For the text-containing cell, return its midpoint in (x, y) coordinate format. 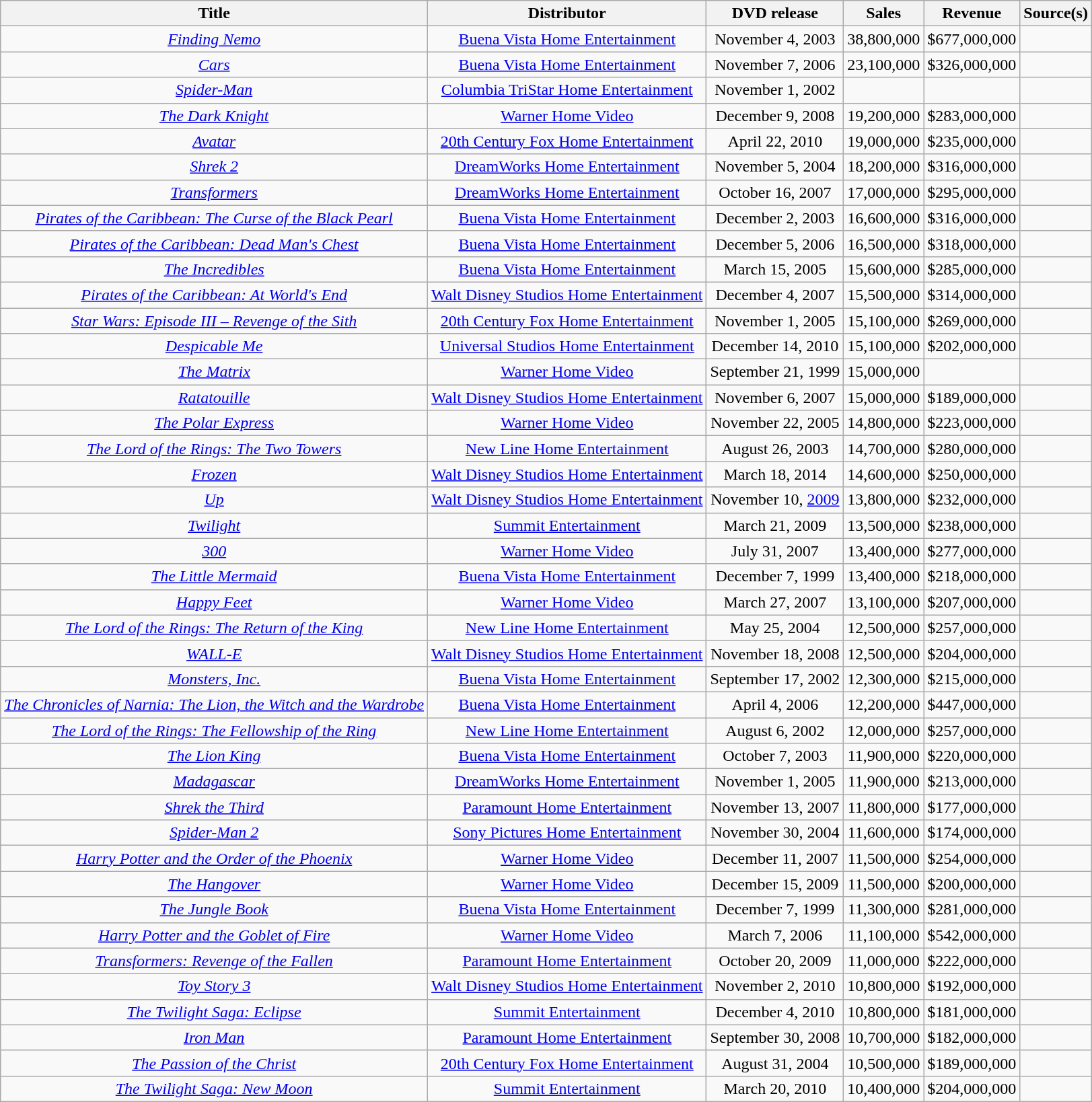
$677,000,000 (972, 39)
11,800,000 (884, 807)
The Chronicles of Narnia: The Lion, the Witch and the Wardrobe (214, 704)
November 5, 2004 (775, 167)
December 2, 2003 (775, 218)
March 27, 2007 (775, 602)
September 17, 2002 (775, 679)
Despicable Me (214, 346)
April 4, 2006 (775, 704)
October 7, 2003 (775, 756)
The Jungle Book (214, 910)
December 5, 2006 (775, 244)
Sales (884, 13)
November 13, 2007 (775, 807)
November 2, 2010 (775, 986)
July 31, 2007 (775, 551)
$277,000,000 (972, 551)
23,100,000 (884, 65)
$213,000,000 (972, 782)
November 1, 2002 (775, 90)
12,000,000 (884, 730)
13,500,000 (884, 525)
13,800,000 (884, 500)
18,200,000 (884, 167)
$177,000,000 (972, 807)
Twilight (214, 525)
38,800,000 (884, 39)
March 18, 2014 (775, 474)
November 10, 2009 (775, 500)
$295,000,000 (972, 192)
December 4, 2010 (775, 1012)
The Twilight Saga: Eclipse (214, 1012)
December 11, 2007 (775, 858)
14,600,000 (884, 474)
December 4, 2007 (775, 295)
$182,000,000 (972, 1037)
Pirates of the Caribbean: Dead Man's Chest (214, 244)
The Lord of the Rings: The Two Towers (214, 449)
Shrek 2 (214, 167)
$181,000,000 (972, 1012)
Source(s) (1056, 13)
$200,000,000 (972, 884)
11,000,000 (884, 961)
The Matrix (214, 372)
WALL-E (214, 653)
The Lord of the Rings: The Return of the King (214, 628)
Columbia TriStar Home Entertainment (567, 90)
September 21, 1999 (775, 372)
Toy Story 3 (214, 986)
August 26, 2003 (775, 449)
$215,000,000 (972, 679)
$280,000,000 (972, 449)
December 9, 2008 (775, 116)
Monsters, Inc. (214, 679)
Star Wars: Episode III – Revenge of the Sith (214, 321)
Avatar (214, 141)
August 31, 2004 (775, 1063)
Spider-Man 2 (214, 833)
October 20, 2009 (775, 961)
Frozen (214, 474)
17,000,000 (884, 192)
$232,000,000 (972, 500)
10,500,000 (884, 1063)
19,000,000 (884, 141)
$235,000,000 (972, 141)
Title (214, 13)
$314,000,000 (972, 295)
$223,000,000 (972, 423)
Madagascar (214, 782)
The Passion of the Christ (214, 1063)
August 6, 2002 (775, 730)
November 4, 2003 (775, 39)
Shrek the Third (214, 807)
Pirates of the Caribbean: At World's End (214, 295)
The Hangover (214, 884)
May 25, 2004 (775, 628)
13,100,000 (884, 602)
Finding Nemo (214, 39)
Transformers: Revenge of the Fallen (214, 961)
March 7, 2006 (775, 935)
11,100,000 (884, 935)
April 22, 2010 (775, 141)
$318,000,000 (972, 244)
Cars (214, 65)
10,700,000 (884, 1037)
Up (214, 500)
$218,000,000 (972, 577)
Distributor (567, 13)
$269,000,000 (972, 321)
The Twilight Saga: New Moon (214, 1089)
Transformers (214, 192)
$238,000,000 (972, 525)
November 22, 2005 (775, 423)
$283,000,000 (972, 116)
December 15, 2009 (775, 884)
$192,000,000 (972, 986)
December 14, 2010 (775, 346)
$281,000,000 (972, 910)
November 30, 2004 (775, 833)
14,700,000 (884, 449)
Iron Man (214, 1037)
15,500,000 (884, 295)
$220,000,000 (972, 756)
$447,000,000 (972, 704)
16,500,000 (884, 244)
15,600,000 (884, 269)
Harry Potter and the Order of the Phoenix (214, 858)
19,200,000 (884, 116)
Revenue (972, 13)
November 6, 2007 (775, 398)
$202,000,000 (972, 346)
11,300,000 (884, 910)
$542,000,000 (972, 935)
Happy Feet (214, 602)
Spider-Man (214, 90)
16,600,000 (884, 218)
Harry Potter and the Goblet of Fire (214, 935)
The Incredibles (214, 269)
October 16, 2007 (775, 192)
March 15, 2005 (775, 269)
$326,000,000 (972, 65)
$250,000,000 (972, 474)
DVD release (775, 13)
March 21, 2009 (775, 525)
The Little Mermaid (214, 577)
11,600,000 (884, 833)
12,300,000 (884, 679)
The Lord of the Rings: The Fellowship of the Ring (214, 730)
The Lion King (214, 756)
Ratatouille (214, 398)
$254,000,000 (972, 858)
September 30, 2008 (775, 1037)
The Polar Express (214, 423)
12,200,000 (884, 704)
March 20, 2010 (775, 1089)
$285,000,000 (972, 269)
Pirates of the Caribbean: The Curse of the Black Pearl (214, 218)
The Dark Knight (214, 116)
Sony Pictures Home Entertainment (567, 833)
10,400,000 (884, 1089)
$207,000,000 (972, 602)
November 18, 2008 (775, 653)
November 7, 2006 (775, 65)
$222,000,000 (972, 961)
Universal Studios Home Entertainment (567, 346)
14,800,000 (884, 423)
$174,000,000 (972, 833)
300 (214, 551)
